Extract the (X, Y) coordinate from the center of the cell holding the provided text.  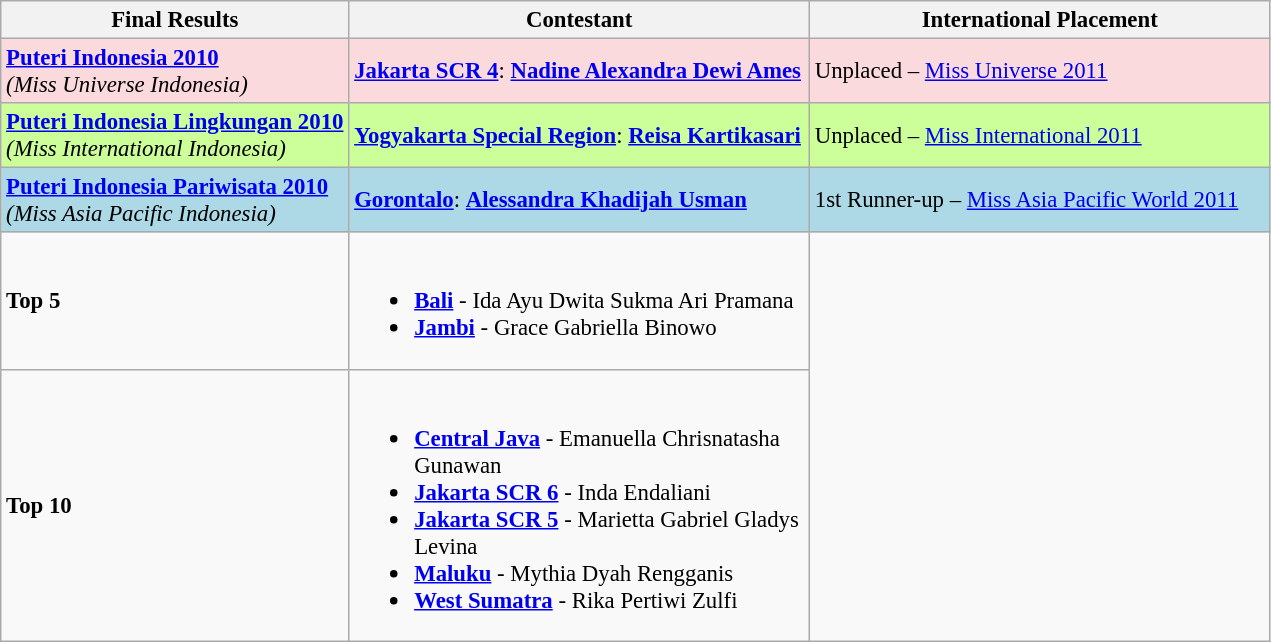
Top 5 (175, 300)
1st Runner-up – Miss Asia Pacific World 2011 (1040, 200)
Yogyakarta Special Region: Reisa Kartikasari (580, 136)
Final Results (175, 20)
Gorontalo: Alessandra Khadijah Usman (580, 200)
Bali - Ida Ayu Dwita Sukma Ari Pramana Jambi - Grace Gabriella Binowo (580, 300)
Puteri Indonesia Lingkungan 2010(Miss International Indonesia) (175, 136)
Puteri Indonesia Pariwisata 2010(Miss Asia Pacific Indonesia) (175, 200)
International Placement (1040, 20)
Jakarta SCR 4: Nadine Alexandra Dewi Ames (580, 72)
Unplaced – Miss Universe 2011 (1040, 72)
Puteri Indonesia 2010(Miss Universe Indonesia) (175, 72)
Unplaced – Miss International 2011 (1040, 136)
Contestant (580, 20)
Top 10 (175, 505)
